Locate the cell with the specified text and output its (x, y) center coordinate. 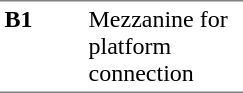
Mezzanine for platform connection (164, 46)
B1 (42, 46)
